Find where the given text appears and provide that cell's center as (x, y) coordinate. 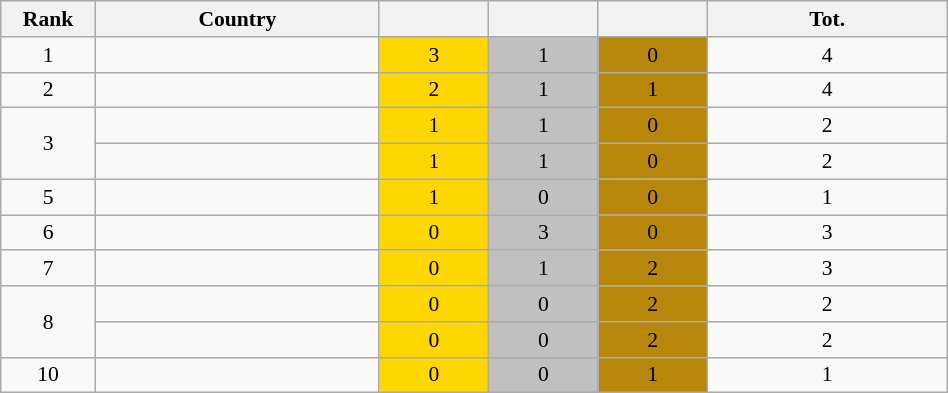
6 (48, 233)
8 (48, 322)
Rank (48, 19)
10 (48, 375)
Tot. (827, 19)
5 (48, 197)
7 (48, 269)
Country (237, 19)
